Determine the [X, Y] coordinate at the center of the cell enclosing the given text.  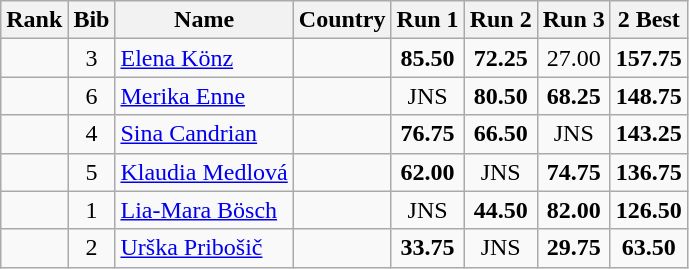
80.50 [500, 96]
Urška Pribošič [204, 248]
Klaudia Medlová [204, 172]
Run 2 [500, 20]
3 [92, 58]
Sina Candrian [204, 134]
Run 1 [428, 20]
5 [92, 172]
72.25 [500, 58]
6 [92, 96]
74.75 [574, 172]
63.50 [648, 248]
Name [204, 20]
Elena Könz [204, 58]
4 [92, 134]
Country [342, 20]
76.75 [428, 134]
157.75 [648, 58]
66.50 [500, 134]
143.25 [648, 134]
126.50 [648, 210]
2 Best [648, 20]
29.75 [574, 248]
1 [92, 210]
27.00 [574, 58]
136.75 [648, 172]
82.00 [574, 210]
Lia-Mara Bösch [204, 210]
62.00 [428, 172]
44.50 [500, 210]
33.75 [428, 248]
148.75 [648, 96]
68.25 [574, 96]
Bib [92, 20]
Rank [34, 20]
Merika Enne [204, 96]
85.50 [428, 58]
2 [92, 248]
Run 3 [574, 20]
